Search for the cell housing the specified text and yield its (x, y) center coordinate. 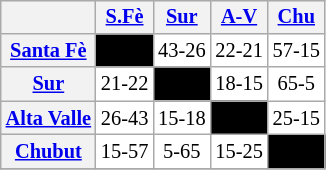
A-V (238, 17)
26-43 (124, 118)
21-22 (124, 84)
Santa Fè (48, 51)
15-25 (238, 152)
S.Fè (124, 17)
5-65 (182, 152)
Chu (296, 17)
65-5 (296, 84)
Alta Valle (48, 118)
43-26 (182, 51)
22-21 (238, 51)
18-15 (238, 84)
15-57 (124, 152)
25-15 (296, 118)
15-18 (182, 118)
Chubut (48, 152)
57-15 (296, 51)
